Extract the (X, Y) coordinate from the center of the cell holding the provided text.  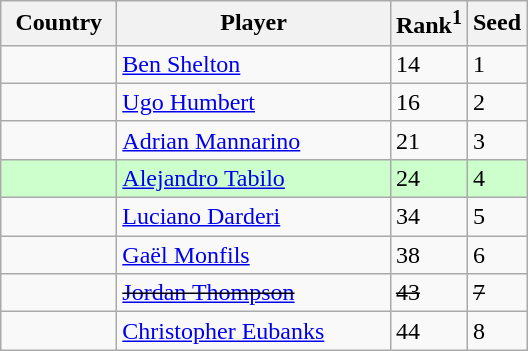
Seed (496, 24)
3 (496, 140)
16 (428, 102)
14 (428, 64)
7 (496, 293)
24 (428, 178)
Gaël Monfils (254, 255)
Christopher Eubanks (254, 331)
8 (496, 331)
1 (496, 64)
Ugo Humbert (254, 102)
Adrian Mannarino (254, 140)
21 (428, 140)
Rank1 (428, 24)
43 (428, 293)
Country (59, 24)
6 (496, 255)
Ben Shelton (254, 64)
Alejandro Tabilo (254, 178)
44 (428, 331)
Luciano Darderi (254, 217)
5 (496, 217)
34 (428, 217)
38 (428, 255)
Jordan Thompson (254, 293)
Player (254, 24)
4 (496, 178)
2 (496, 102)
